Determine the (X, Y) coordinate at the center of the cell enclosing the given text.  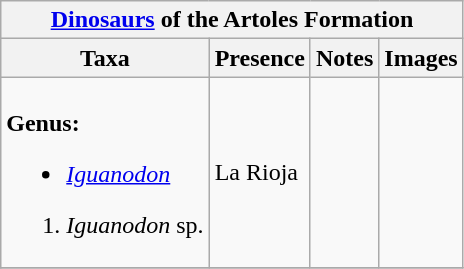
Genus:IguanodonIguanodon sp. (105, 172)
Notes (344, 58)
Taxa (105, 58)
Dinosaurs of the Artoles Formation (232, 20)
La Rioja (260, 172)
Presence (260, 58)
Images (421, 58)
